Return the (x, y) coordinate for the center point of the cell that contains the specified text.  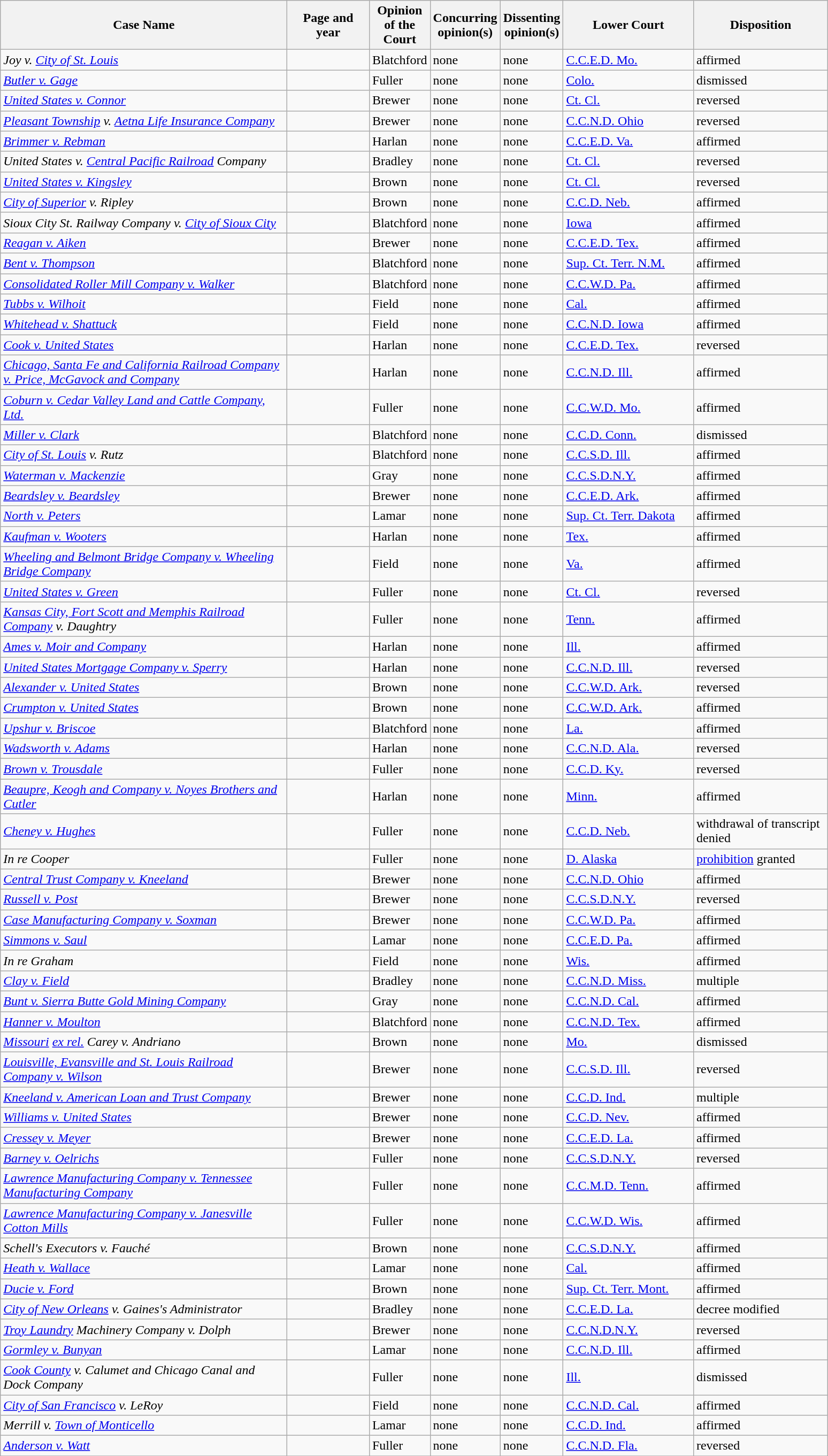
Mo. (628, 1042)
City of St. Louis v. Rutz (144, 455)
Pleasant Township v. Aetna Life Insurance Company (144, 121)
Joy v. City of St. Louis (144, 60)
Coburn v. Cedar Valley Land and Cattle Company, Ltd. (144, 407)
C.C.E.D. Ark. (628, 496)
Upshur v. Briscoe (144, 728)
Russell v. Post (144, 899)
decree modified (761, 1309)
City of San Francisco v. LeRoy (144, 1405)
C.C.N.D. Fla. (628, 1446)
In re Graham (144, 960)
Iowa (628, 222)
Ames v. Moir and Company (144, 646)
C.C.W.D. Mo. (628, 407)
C.C.N.D. Tex. (628, 1022)
United States v. Green (144, 591)
Va. (628, 564)
United States v. Kingsley (144, 182)
Troy Laundry Machinery Company v. Dolph (144, 1329)
Hanner v. Moulton (144, 1022)
Williams v. United States (144, 1118)
Wadsworth v. Adams (144, 749)
C.C.M.D. Tenn. (628, 1186)
City of Superior v. Ripley (144, 202)
Clay v. Field (144, 981)
United States v. Central Pacific Railroad Company (144, 161)
Bunt v. Sierra Butte Gold Mining Company (144, 1001)
C.C.E.D. Pa. (628, 940)
Reagan v. Aiken (144, 243)
Cook v. United States (144, 345)
prohibition granted (761, 859)
Ducie v. Ford (144, 1289)
Merrill v. Town of Monticello (144, 1426)
Lawrence Manufacturing Company v. Janesville Cotton Mills (144, 1220)
Cheney v. Hughes (144, 831)
Brimmer v. Rebman (144, 141)
Waterman v. Mackenzie (144, 475)
Missouri ex rel. Carey v. Andriano (144, 1042)
Crumpton v. United States (144, 708)
Beardsley v. Beardsley (144, 496)
Kansas City, Fort Scott and Memphis Railroad Company v. Daughtry (144, 619)
Schell's Executors v. Fauché (144, 1248)
Case Name (144, 25)
Tubbs v. Wilhoit (144, 304)
C.C.N.D. Iowa (628, 325)
Miller v. Clark (144, 435)
Anderson v. Watt (144, 1446)
D. Alaska (628, 859)
Beaupre, Keogh and Company v. Noyes Brothers and Cutler (144, 797)
Minn. (628, 797)
C.C.D. Nev. (628, 1118)
Whitehead v. Shattuck (144, 325)
Tenn. (628, 619)
United States Mortgage Company v. Sperry (144, 667)
Dissenting opinion(s) (532, 25)
Lower Court (628, 25)
C.C.N.D. Ala. (628, 749)
Butler v. Gage (144, 80)
City of New Orleans v. Gaines's Administrator (144, 1309)
In re Cooper (144, 859)
C.C.N.D. Miss. (628, 981)
C.C.W.D. Wis. (628, 1220)
C.C.E.D. Mo. (628, 60)
United States v. Connor (144, 101)
C.C.D. Conn. (628, 435)
Kaufman v. Wooters (144, 536)
Alexander v. United States (144, 688)
C.C.D. Ky. (628, 769)
Gormley v. Bunyan (144, 1350)
La. (628, 728)
Barney v. Oelrichs (144, 1158)
withdrawal of transcript denied (761, 831)
Page and year (328, 25)
Bent v. Thompson (144, 263)
Louisville, Evansville and St. Louis Railroad Company v. Wilson (144, 1069)
Lawrence Manufacturing Company v. Tennessee Manufacturing Company (144, 1186)
Opinion of the Court (400, 25)
Wheeling and Belmont Bridge Company v. Wheeling Bridge Company (144, 564)
Chicago, Santa Fe and California Railroad Company v. Price, McGavock and Company (144, 372)
Sup. Ct. Terr. Dakota (628, 516)
Sup. Ct. Terr. N.M. (628, 263)
Colo. (628, 80)
Case Manufacturing Company v. Soxman (144, 920)
Cressey v. Meyer (144, 1138)
C.C.N.D.N.Y. (628, 1329)
Sioux City St. Railway Company v. City of Sioux City (144, 222)
Cook County v. Calumet and Chicago Canal and Dock Company (144, 1377)
Disposition (761, 25)
Concurring opinion(s) (465, 25)
Heath v. Wallace (144, 1268)
North v. Peters (144, 516)
Brown v. Trousdale (144, 769)
Consolidated Roller Mill Company v. Walker (144, 284)
C.C.E.D. Va. (628, 141)
Simmons v. Saul (144, 940)
Sup. Ct. Terr. Mont. (628, 1289)
Central Trust Company v. Kneeland (144, 879)
Kneeland v. American Loan and Trust Company (144, 1097)
Wis. (628, 960)
Tex. (628, 536)
